Scan for the cell matching the given text and deliver its [x, y] coordinate at center. 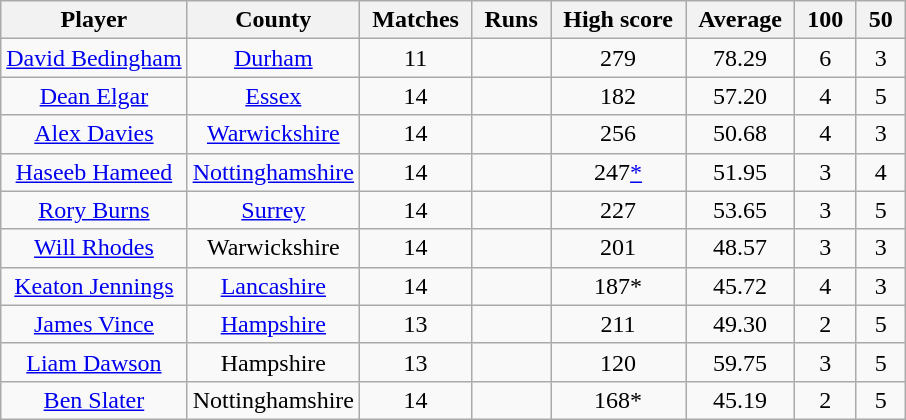
Alex Davies [94, 134]
Ben Slater [94, 400]
11 [416, 58]
227 [618, 210]
57.20 [740, 96]
53.65 [740, 210]
Haseeb Hameed [94, 172]
48.57 [740, 248]
45.72 [740, 286]
100 [826, 20]
Dean Elgar [94, 96]
6 [826, 58]
Player [94, 20]
50.68 [740, 134]
Liam Dawson [94, 362]
201 [618, 248]
168* [618, 400]
49.30 [740, 324]
279 [618, 58]
Durham [273, 58]
78.29 [740, 58]
High score [618, 20]
256 [618, 134]
Essex [273, 96]
120 [618, 362]
Runs [512, 20]
51.95 [740, 172]
Lancashire [273, 286]
Average [740, 20]
187* [618, 286]
Rory Burns [94, 210]
182 [618, 96]
Will Rhodes [94, 248]
County [273, 20]
211 [618, 324]
Matches [416, 20]
David Bedingham [94, 58]
247* [618, 172]
50 [881, 20]
59.75 [740, 362]
Surrey [273, 210]
45.19 [740, 400]
Keaton Jennings [94, 286]
James Vince [94, 324]
